Find where the given text appears and provide that cell's center as [x, y] coordinate. 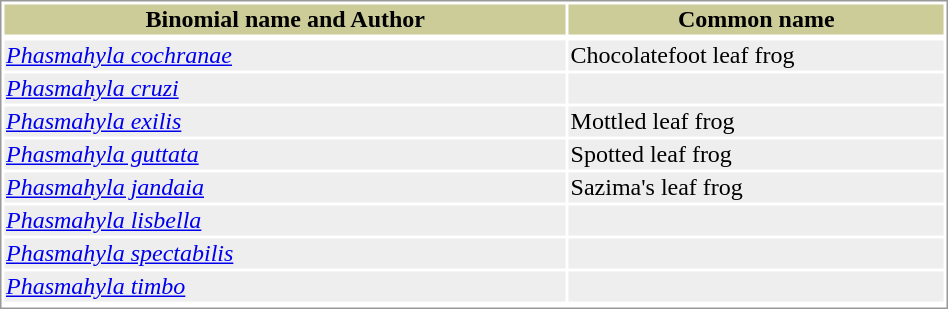
Phasmahyla timbo [285, 287]
Phasmahyla cochranae [285, 55]
Phasmahyla spectabilis [285, 253]
Phasmahyla guttata [285, 155]
Phasmahyla lisbella [285, 221]
Phasmahyla exilis [285, 121]
Binomial name and Author [285, 19]
Chocolatefoot leaf frog [756, 55]
Mottled leaf frog [756, 121]
Common name [756, 19]
Spotted leaf frog [756, 155]
Phasmahyla cruzi [285, 89]
Sazima's leaf frog [756, 187]
Phasmahyla jandaia [285, 187]
